From the cell containing the given text, extract its center point as (X, Y) coordinate. 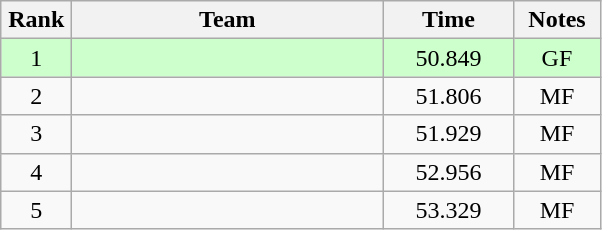
53.329 (448, 210)
Time (448, 20)
3 (36, 134)
51.806 (448, 96)
2 (36, 96)
5 (36, 210)
4 (36, 172)
Notes (557, 20)
51.929 (448, 134)
GF (557, 58)
50.849 (448, 58)
1 (36, 58)
Rank (36, 20)
Team (228, 20)
52.956 (448, 172)
